Find where the given text appears and provide that cell's center as (x, y) coordinate. 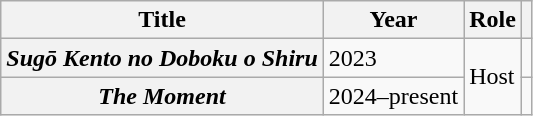
2023 (393, 58)
Title (162, 20)
2024–present (393, 96)
The Moment (162, 96)
Year (393, 20)
Host (493, 77)
Sugō Kento no Doboku o Shiru (162, 58)
Role (493, 20)
